Detect which cell encompasses the target text, then output its [X, Y] center coordinate. 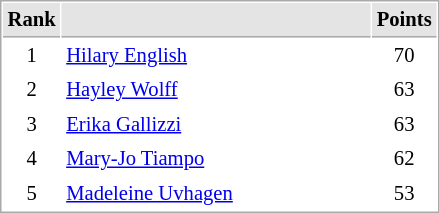
Hayley Wolff [216, 90]
5 [32, 194]
Madeleine Uvhagen [216, 194]
Mary-Jo Tiampo [216, 158]
62 [404, 158]
3 [32, 124]
4 [32, 158]
Hilary English [216, 56]
1 [32, 56]
53 [404, 194]
70 [404, 56]
2 [32, 90]
Points [404, 20]
Rank [32, 20]
Erika Gallizzi [216, 124]
